Scan for the cell matching the given text and deliver its (x, y) coordinate at center. 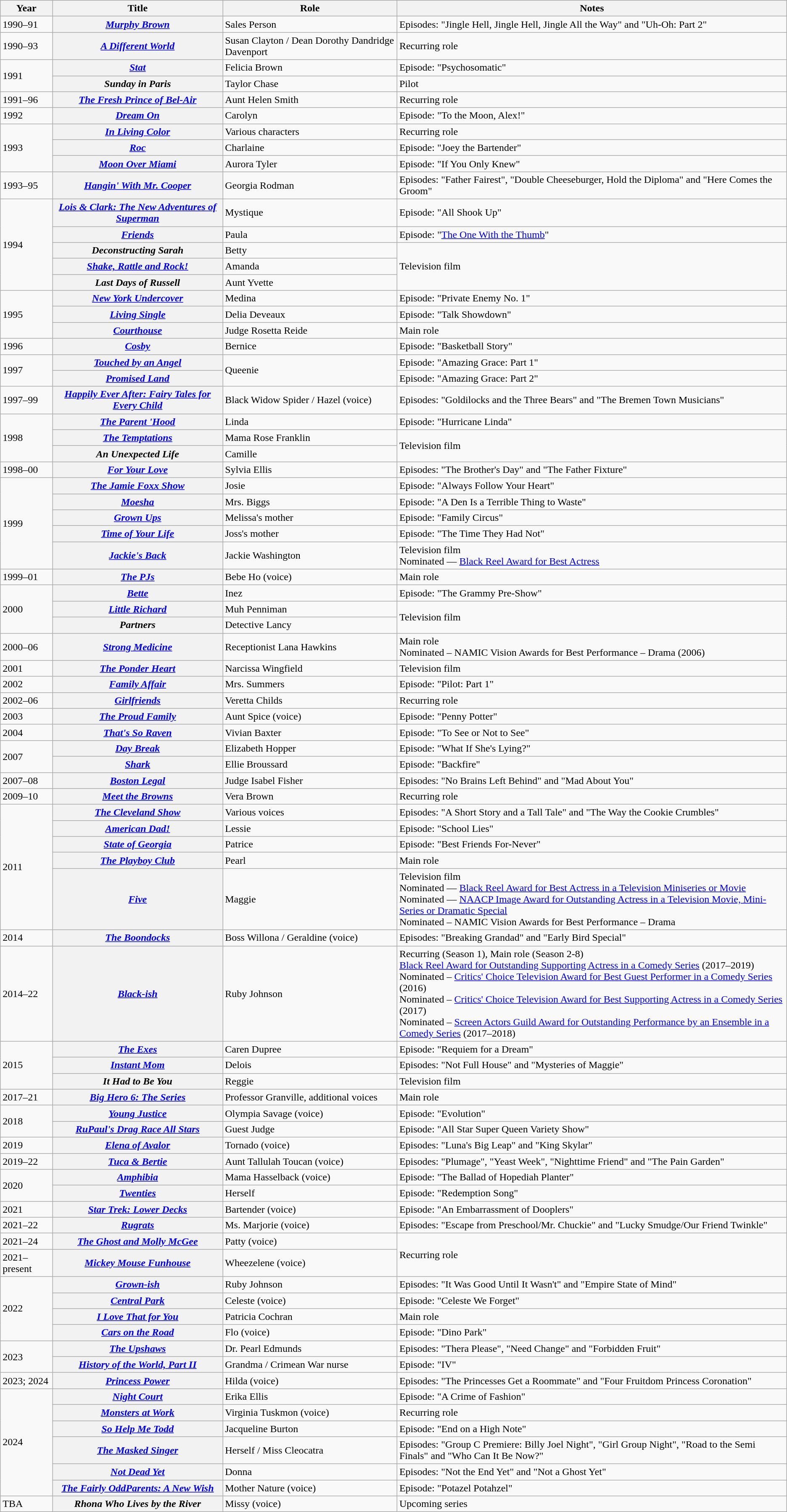
1992 (26, 116)
1991 (26, 76)
Episode: "Dino Park" (592, 1333)
Young Justice (138, 1113)
Episode: "Celeste We Forget" (592, 1301)
Episode: "The Grammy Pre-Show" (592, 593)
Episodes: "Escape from Preschool/Mr. Chuckie" and "Lucky Smudge/Our Friend Twinkle" (592, 1225)
2018 (26, 1121)
The PJs (138, 577)
Charlaine (310, 148)
Episodes: "Not Full House" and "Mysteries of Maggie" (592, 1065)
Courthouse (138, 330)
2002–06 (26, 700)
Pearl (310, 860)
Touched by an Angel (138, 362)
Episode: "A Den Is a Terrible Thing to Waste" (592, 501)
Bebe Ho (voice) (310, 577)
The Upshaws (138, 1348)
Sunday in Paris (138, 84)
2014–22 (26, 994)
The Parent 'Hood (138, 422)
The Temptations (138, 438)
2015 (26, 1065)
RuPaul's Drag Race All Stars (138, 1129)
Patty (voice) (310, 1241)
Episodes: "Breaking Grandad" and "Early Bird Special" (592, 938)
Little Richard (138, 609)
Five (138, 899)
Episode: "Talk Showdown" (592, 314)
Bartender (voice) (310, 1209)
1999 (26, 523)
Flo (voice) (310, 1333)
Episode: "If You Only Knew" (592, 164)
Patricia Cochran (310, 1317)
Episode: "An Embarrassment of Dooplers" (592, 1209)
Main roleNominated – NAMIC Vision Awards for Best Performance – Drama (2006) (592, 646)
Episode: "IV" (592, 1364)
Episodes: "Plumage", "Yeast Week", "Nighttime Friend" and "The Pain Garden" (592, 1161)
Boss Willona / Geraldine (voice) (310, 938)
Rhona Who Lives by the River (138, 1504)
The Proud Family (138, 716)
1996 (26, 346)
Episode: "What If She's Lying?" (592, 748)
The Cleveland Show (138, 813)
1999–01 (26, 577)
Girlfriends (138, 700)
Tuca & Bertie (138, 1161)
Celeste (voice) (310, 1301)
Episode: "The Ballad of Hopediah Planter" (592, 1177)
Episodes: "A Short Story and a Tall Tale" and "The Way the Cookie Crumbles" (592, 813)
Shake, Rattle and Rock! (138, 267)
Aurora Tyler (310, 164)
1990–91 (26, 24)
Episode: "Private Enemy No. 1" (592, 298)
Episode: "Amazing Grace: Part 2" (592, 378)
Princess Power (138, 1380)
Grown-ish (138, 1285)
Episode: "End on a High Note" (592, 1429)
Hangin' With Mr. Cooper (138, 185)
Betty (310, 251)
Aunt Helen Smith (310, 100)
Episode: "Redemption Song" (592, 1193)
Medina (310, 298)
New York Undercover (138, 298)
Erika Ellis (310, 1396)
Upcoming series (592, 1504)
Various characters (310, 132)
1993–95 (26, 185)
Monsters at Work (138, 1412)
Episodes: "Jingle Hell, Jingle Hell, Jingle All the Way" and "Uh-Oh: Part 2" (592, 24)
Ms. Marjorie (voice) (310, 1225)
For Your Love (138, 470)
The Boondocks (138, 938)
2021–present (26, 1263)
Aunt Yvette (310, 282)
Sales Person (310, 24)
2001 (26, 668)
Amphibia (138, 1177)
Josie (310, 486)
1991–96 (26, 100)
Episode: "Backfire" (592, 764)
Vera Brown (310, 797)
1995 (26, 314)
Detective Lancy (310, 625)
Queenie (310, 370)
Muh Penniman (310, 609)
2020 (26, 1185)
Episodes: "No Brains Left Behind" and "Mad About You" (592, 781)
2022 (26, 1309)
Murphy Brown (138, 24)
Moesha (138, 501)
Last Days of Russell (138, 282)
Night Court (138, 1396)
Jackie's Back (138, 556)
2024 (26, 1442)
Melissa's mother (310, 518)
Episode: "The Time They Had Not" (592, 534)
Episodes: "Group C Premiere: Billy Joel Night", "Girl Group Night", "Road to the Semi Finals" and "Who Can It Be Now?" (592, 1450)
Aunt Tallulah Toucan (voice) (310, 1161)
The Playboy Club (138, 860)
Episodes: "Goldilocks and the Three Bears" and "The Bremen Town Musicians" (592, 400)
Joss's mother (310, 534)
2011 (26, 867)
Central Park (138, 1301)
Rugrats (138, 1225)
Vivian Baxter (310, 732)
The Jamie Foxx Show (138, 486)
Stat (138, 68)
2021–24 (26, 1241)
Missy (voice) (310, 1504)
2019–22 (26, 1161)
Carolyn (310, 116)
Episode: "A Crime of Fashion" (592, 1396)
Mrs. Summers (310, 684)
Virginia Tuskmon (voice) (310, 1412)
Episode: "All Star Super Queen Variety Show" (592, 1129)
Year (26, 8)
Mickey Mouse Funhouse (138, 1263)
Grandma / Crimean War nurse (310, 1364)
2009–10 (26, 797)
The Fresh Prince of Bel-Air (138, 100)
Pilot (592, 84)
An Unexpected Life (138, 454)
Guest Judge (310, 1129)
Episodes: "Not the End Yet" and "Not a Ghost Yet" (592, 1472)
Living Single (138, 314)
Episodes: "Father Fairest", "Double Cheeseburger, Hold the Diploma" and "Here Comes the Groom" (592, 185)
Instant Mom (138, 1065)
Black-ish (138, 994)
Tornado (voice) (310, 1145)
Notes (592, 8)
The Fairly OddParents: A New Wish (138, 1488)
Shark (138, 764)
Role (310, 8)
Grown Ups (138, 518)
Sylvia Ellis (310, 470)
2003 (26, 716)
1994 (26, 245)
2007 (26, 756)
Roc (138, 148)
Paula (310, 234)
Strong Medicine (138, 646)
Big Hero 6: The Series (138, 1097)
Olympia Savage (voice) (310, 1113)
Herself (310, 1193)
The Ghost and Molly McGee (138, 1241)
State of Georgia (138, 844)
Episode: "School Lies" (592, 829)
2017–21 (26, 1097)
Episode: "Always Follow Your Heart" (592, 486)
A Different World (138, 46)
Reggie (310, 1081)
Judge Rosetta Reide (310, 330)
1997 (26, 370)
The Exes (138, 1049)
Susan Clayton / Dean Dorothy Dandridge Davenport (310, 46)
Taylor Chase (310, 84)
Patrice (310, 844)
Star Trek: Lower Decks (138, 1209)
Episode: "Hurricane Linda" (592, 422)
Hilda (voice) (310, 1380)
Linda (310, 422)
Episode: "Basketball Story" (592, 346)
Camille (310, 454)
Title (138, 8)
Episode: "Pilot: Part 1" (592, 684)
Episodes: "Thera Please", "Need Change" and "Forbidden Fruit" (592, 1348)
Friends (138, 234)
2000–06 (26, 646)
Cosby (138, 346)
Mystique (310, 213)
Felicia Brown (310, 68)
That's So Raven (138, 732)
2002 (26, 684)
Donna (310, 1472)
Boston Legal (138, 781)
Narcissa Wingfield (310, 668)
1990–93 (26, 46)
Inez (310, 593)
Episode: "All Shook Up" (592, 213)
Episode: "Evolution" (592, 1113)
Herself / Miss Cleocatra (310, 1450)
Day Break (138, 748)
Episode: "Requiem for a Dream" (592, 1049)
Jackie Washington (310, 556)
Ellie Broussard (310, 764)
Episode: "Best Friends For-Never" (592, 844)
1998–00 (26, 470)
Episode: "To the Moon, Alex!" (592, 116)
Family Affair (138, 684)
Receptionist Lana Hawkins (310, 646)
I Love That for You (138, 1317)
History of the World, Part II (138, 1364)
The Masked Singer (138, 1450)
Delia Deveaux (310, 314)
TBA (26, 1504)
Amanda (310, 267)
Episode: "Penny Potter" (592, 716)
2014 (26, 938)
Elizabeth Hopper (310, 748)
Episode: "Amazing Grace: Part 1" (592, 362)
Time of Your Life (138, 534)
Cars on the Road (138, 1333)
Bernice (310, 346)
Judge Isabel Fisher (310, 781)
Episode: "Psychosomatic" (592, 68)
In Living Color (138, 132)
Bette (138, 593)
Twenties (138, 1193)
Mama Hasselback (voice) (310, 1177)
Episode: "Family Circus" (592, 518)
Episodes: "Luna's Big Leap" and "King Skylar" (592, 1145)
Episodes: "It Was Good Until It Wasn't" and "Empire State of Mind" (592, 1285)
Wheezelene (voice) (310, 1263)
Veretta Childs (310, 700)
Mother Nature (voice) (310, 1488)
2021 (26, 1209)
Episodes: "The Princesses Get a Roommate" and "Four Fruitdom Princess Coronation" (592, 1380)
Deconstructing Sarah (138, 251)
Episode: "Joey the Bartender" (592, 148)
Professor Granville, additional voices (310, 1097)
Dr. Pearl Edmunds (310, 1348)
Mrs. Biggs (310, 501)
Maggie (310, 899)
It Had to Be You (138, 1081)
Lessie (310, 829)
Various voices (310, 813)
Lois & Clark: The New Adventures of Superman (138, 213)
Delois (310, 1065)
The Ponder Heart (138, 668)
Partners (138, 625)
1993 (26, 148)
2021–22 (26, 1225)
Dream On (138, 116)
Caren Dupree (310, 1049)
Episode: "The One With the Thumb" (592, 234)
2004 (26, 732)
Black Widow Spider / Hazel (voice) (310, 400)
American Dad! (138, 829)
Georgia Rodman (310, 185)
Jacqueline Burton (310, 1429)
Episode: "Potazel Potahzel" (592, 1488)
Episodes: "The Brother's Day" and "The Father Fixture" (592, 470)
So Help Me Todd (138, 1429)
2007–08 (26, 781)
Promised Land (138, 378)
Aunt Spice (voice) (310, 716)
Happily Ever After: Fairy Tales for Every Child (138, 400)
Mama Rose Franklin (310, 438)
2023; 2024 (26, 1380)
Elena of Avalor (138, 1145)
1998 (26, 438)
2019 (26, 1145)
Television filmNominated — Black Reel Award for Best Actress (592, 556)
Not Dead Yet (138, 1472)
Meet the Browns (138, 797)
Moon Over Miami (138, 164)
2023 (26, 1356)
2000 (26, 609)
Episode: "To See or Not to See" (592, 732)
1997–99 (26, 400)
